For the text-containing cell, return its midpoint in (X, Y) coordinate format. 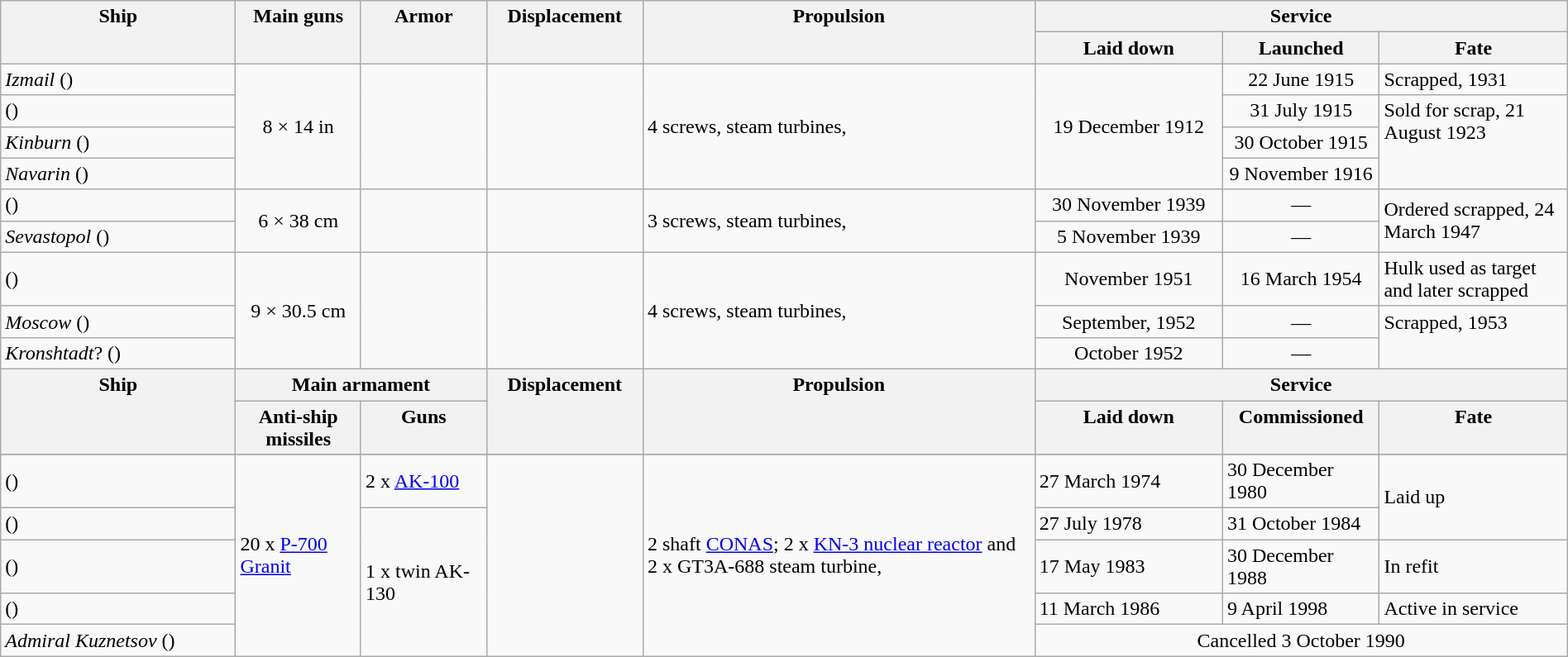
Scrapped, 1953 (1474, 337)
31 October 1984 (1300, 524)
19 December 1912 (1128, 126)
9 × 30.5 cm (299, 311)
27 March 1974 (1128, 481)
Guns (423, 426)
16 March 1954 (1300, 279)
November 1951 (1128, 279)
Navarin () (118, 174)
17 May 1983 (1128, 567)
Sevastopol () (118, 236)
Moscow () (118, 321)
9 November 1916 (1300, 174)
30 December 1988 (1300, 567)
Scrapped, 1931 (1474, 79)
Main armament (361, 384)
31 July 1915 (1300, 111)
Kinburn () (118, 142)
Anti-ship missiles (299, 426)
30 November 1939 (1128, 205)
Cancelled 3 October 1990 (1301, 640)
30 October 1915 (1300, 142)
6 × 38 cm (299, 221)
2 shaft CONAS; 2 x KN-3 nuclear reactor and 2 x GT3A-688 steam turbine, (839, 555)
Izmail () (118, 79)
3 screws, steam turbines, (839, 221)
20 x P-700 Granit (299, 555)
Active in service (1474, 609)
30 December 1980 (1300, 481)
9 April 1998 (1300, 609)
In refit (1474, 567)
1 x twin AK-130 (423, 582)
Sold for scrap, 21 August 1923 (1474, 142)
8 × 14 in (299, 126)
27 July 1978 (1128, 524)
Laid up (1474, 498)
Kronshtadt? () (118, 353)
5 November 1939 (1128, 236)
11 March 1986 (1128, 609)
September, 1952 (1128, 321)
Admiral Kuznetsov () (118, 640)
October 1952 (1128, 353)
22 June 1915 (1300, 79)
2 x AK-100 (423, 481)
Launched (1300, 48)
Hulk used as target and later scrapped (1474, 279)
Armor (423, 32)
Main guns (299, 32)
Commissioned (1300, 426)
Ordered scrapped, 24 March 1947 (1474, 221)
